Pinpoint the cell where the given text exists, returning its [x, y] midpoint coordinate. 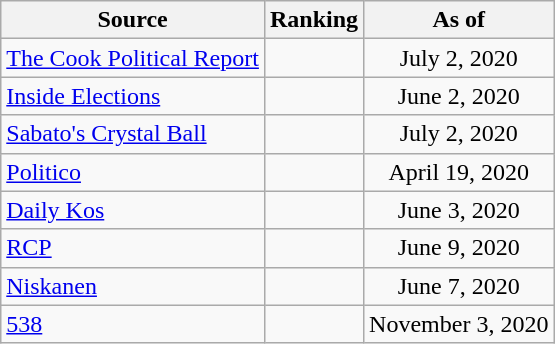
Sabato's Crystal Ball [133, 134]
Source [133, 20]
Daily Kos [133, 210]
Ranking [314, 20]
June 3, 2020 [459, 210]
June 2, 2020 [459, 96]
RCP [133, 248]
As of [459, 20]
Inside Elections [133, 96]
538 [133, 324]
The Cook Political Report [133, 58]
June 7, 2020 [459, 286]
November 3, 2020 [459, 324]
Politico [133, 172]
April 19, 2020 [459, 172]
Niskanen [133, 286]
June 9, 2020 [459, 248]
